Output the [X, Y] coordinate of the center of the cell containing the given text.  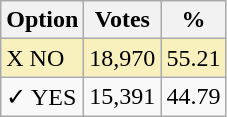
Option [42, 20]
44.79 [194, 97]
55.21 [194, 58]
Votes [122, 20]
✓ YES [42, 97]
% [194, 20]
X NO [42, 58]
15,391 [122, 97]
18,970 [122, 58]
